Detect which cell encompasses the target text, then output its [x, y] center coordinate. 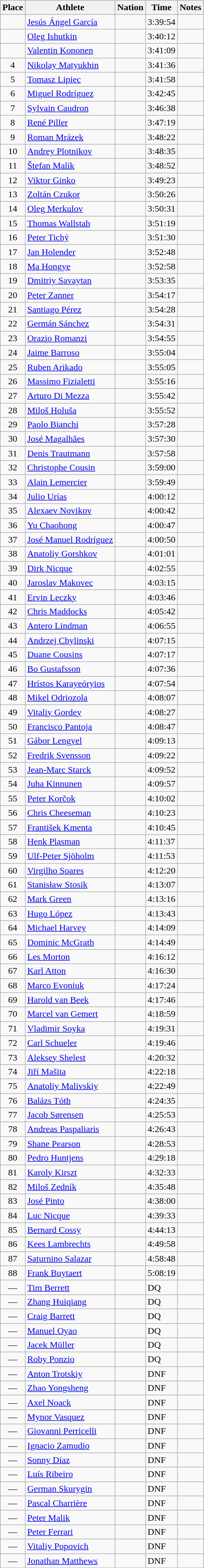
80 [13, 1158]
48 [13, 698]
64 [13, 928]
4:02:55 [162, 568]
29 [13, 425]
60 [13, 870]
4:07:36 [162, 669]
4:11:37 [162, 841]
3:42:45 [162, 94]
4:00:12 [162, 496]
4:07:15 [162, 640]
50 [13, 727]
Jacob Sørensen [70, 1115]
66 [13, 957]
3:54:17 [162, 295]
Anton Trotskiy [70, 1374]
Alain Lemercier [70, 482]
42 [13, 611]
Andrzej Chylinski [70, 640]
Andreas Paspaliaris [70, 1129]
41 [13, 597]
Bernard Cossy [70, 1230]
Kees Lambrechts [70, 1244]
71 [13, 1028]
Balázs Tóth [70, 1101]
Aleksey Shelest [70, 1057]
4:39:33 [162, 1215]
69 [13, 1000]
27 [13, 396]
German Skurygin [70, 1489]
4:07:17 [162, 655]
4:17:46 [162, 1000]
Roman Mrázek [70, 137]
24 [13, 353]
61 [13, 885]
52 [13, 755]
Miloš Zedník [70, 1187]
33 [13, 482]
Juha Kinnunen [70, 784]
Viktor Ginko [70, 180]
4:12:20 [162, 870]
3:59:49 [162, 482]
4:19:31 [162, 1028]
4:13:43 [162, 914]
75 [13, 1086]
Ruben Arikado [70, 367]
3:50:31 [162, 209]
Notes [190, 8]
20 [13, 295]
4:09:22 [162, 755]
Dirk Nicque [70, 568]
3:55:16 [162, 381]
4:16:30 [162, 971]
Julio Urías [70, 496]
4:03:46 [162, 597]
74 [13, 1072]
4:58:48 [162, 1259]
Oleg Ishutkin [70, 36]
83 [13, 1201]
28 [13, 410]
67 [13, 971]
65 [13, 942]
Sonny Díaz [70, 1460]
Miloš Holuša [70, 410]
František Kmenta [70, 827]
4:09:13 [162, 741]
5 [13, 79]
10 [13, 151]
55 [13, 798]
3:46:38 [162, 108]
Duane Cousins [70, 655]
Valentin Kononen [70, 51]
Ignacio Zamudio [70, 1446]
86 [13, 1244]
Peter Zanner [70, 295]
Sylvain Caudron [70, 108]
4:16:12 [162, 957]
58 [13, 841]
49 [13, 712]
Virgilho Soares [70, 870]
4:00:42 [162, 511]
Tim Berrett [70, 1287]
46 [13, 669]
4:10:23 [162, 813]
56 [13, 813]
3:48:52 [162, 165]
4:05:42 [162, 611]
81 [13, 1172]
4:07:54 [162, 683]
4:32:33 [162, 1172]
Place [13, 8]
Zhang Huiqiang [70, 1302]
14 [13, 209]
Alexaev Novikov [70, 511]
Fredrik Svensson [70, 755]
44 [13, 640]
3:40:12 [162, 36]
7 [13, 108]
11 [13, 165]
Andrey Plotnikov [70, 151]
4:08:47 [162, 727]
Luís Ribeiro [70, 1474]
22 [13, 324]
4:01:01 [162, 554]
3:55:52 [162, 410]
Jesús Ángel García [70, 22]
70 [13, 1014]
4:14:09 [162, 928]
34 [13, 496]
31 [13, 453]
4:00:47 [162, 525]
Craig Barrett [70, 1316]
Shane Pearson [70, 1144]
4:25:53 [162, 1115]
Marco Evoniuk [70, 985]
Michael Harvey [70, 928]
3:41:36 [162, 65]
Denis Trautmann [70, 453]
85 [13, 1230]
3:57:58 [162, 453]
José Manuel Rodríguez [70, 540]
12 [13, 180]
87 [13, 1259]
3:51:19 [162, 223]
Dominic McGrath [70, 942]
Time [162, 8]
4:14:49 [162, 942]
Germán Sánchez [70, 324]
3:48:35 [162, 151]
Peter Malik [70, 1517]
Chris Cheeseman [70, 813]
Ulf-Peter Sjöholm [70, 856]
Henk Plasman [70, 841]
8 [13, 122]
Zoltán Czukor [70, 195]
39 [13, 568]
Athlete [70, 8]
José Magalhães [70, 439]
47 [13, 683]
53 [13, 770]
Roby Ponzio [70, 1359]
Antero Lindman [70, 626]
Pedro Huntjens [70, 1158]
19 [13, 281]
Zhao Yongsheng [70, 1388]
54 [13, 784]
68 [13, 985]
36 [13, 525]
32 [13, 468]
Jaime Barroso [70, 353]
Luc Nicque [70, 1215]
3:52:58 [162, 266]
Thomas Wallstab [70, 223]
3:54:31 [162, 324]
3:48:22 [162, 137]
37 [13, 540]
Les Morton [70, 957]
3:54:55 [162, 338]
59 [13, 856]
78 [13, 1129]
Giovanni Perricelli [70, 1431]
Peter Ferrari [70, 1532]
6 [13, 94]
4:38:00 [162, 1201]
38 [13, 554]
4:22:49 [162, 1086]
72 [13, 1043]
3:57:30 [162, 439]
30 [13, 439]
51 [13, 741]
Nation [130, 8]
88 [13, 1273]
26 [13, 381]
Santiago Pérez [70, 309]
Karl Atton [70, 971]
4:11:53 [162, 856]
35 [13, 511]
21 [13, 309]
3:41:58 [162, 79]
Harold van Beek [70, 1000]
Axel Noack [70, 1403]
3:47:19 [162, 122]
63 [13, 914]
Stanisław Stosik [70, 885]
79 [13, 1144]
4:17:24 [162, 985]
25 [13, 367]
43 [13, 626]
Ervin Leczky [70, 597]
3:55:04 [162, 353]
3:52:48 [162, 252]
Mark Green [70, 899]
23 [13, 338]
4:35:48 [162, 1187]
Orazio Romanzi [70, 338]
Chris Maddocks [70, 611]
3:53:35 [162, 281]
4 [13, 65]
Mynor Vasquez [70, 1417]
4:09:52 [162, 770]
4:00:50 [162, 540]
73 [13, 1057]
4:10:02 [162, 798]
Pascal Charrière [70, 1503]
Vitaliy Popovich [70, 1546]
9 [13, 137]
17 [13, 252]
4:09:57 [162, 784]
57 [13, 827]
3:41:09 [162, 51]
Nikolay Matyukhin [70, 65]
Ma Hongye [70, 266]
Marcel van Gemert [70, 1014]
4:22:18 [162, 1072]
Christophe Cousin [70, 468]
4:10:45 [162, 827]
Vitaliy Gordey [70, 712]
Yu Chaohong [70, 525]
Peter Tichý [70, 238]
16 [13, 238]
3:54:28 [162, 309]
62 [13, 899]
Anatoliy Malivskiy [70, 1086]
Mikel Odriozola [70, 698]
Jacek Müller [70, 1345]
5:08:19 [162, 1273]
3:55:42 [162, 396]
José Pinto [70, 1201]
84 [13, 1215]
3:59:00 [162, 468]
René Piller [70, 122]
Karoly Kirszt [70, 1172]
76 [13, 1101]
Saturnino Salazar [70, 1259]
Jan Holender [70, 252]
Arturo Di Mezza [70, 396]
4:44:13 [162, 1230]
15 [13, 223]
3:39:54 [162, 22]
4:08:07 [162, 698]
4:24:35 [162, 1101]
Jean-Marc Starck [70, 770]
Hugo López [70, 914]
Štefan Malík [70, 165]
4:08:27 [162, 712]
4:18:59 [162, 1014]
Dmitriy Savaytan [70, 281]
4:13:16 [162, 899]
Tomasz Lipiec [70, 79]
Carl Schueler [70, 1043]
3:50:26 [162, 195]
40 [13, 583]
3:49:23 [162, 180]
77 [13, 1115]
Paolo Bianchi [70, 425]
4:13:07 [162, 885]
Manuel Oyao [70, 1330]
Bo Gustafsson [70, 669]
4:03:15 [162, 583]
45 [13, 655]
4:19:46 [162, 1043]
4:49:58 [162, 1244]
82 [13, 1187]
3:55:05 [162, 367]
18 [13, 266]
Oleg Merkulov [70, 209]
Miguel Rodríguez [70, 94]
4:28:53 [162, 1144]
4:20:32 [162, 1057]
Hrístos Karayeóryios [70, 683]
3:51:30 [162, 238]
Francisco Pantoja [70, 727]
Jonathan Matthews [70, 1561]
Jiří Mašita [70, 1072]
3:57:28 [162, 425]
Peter Korčok [70, 798]
4:26:43 [162, 1129]
Massimo Fizialetti [70, 381]
Frank Buytaert [70, 1273]
Anatoliy Gorshkov [70, 554]
Jaroslav Makovec [70, 583]
4:06:55 [162, 626]
4:29:18 [162, 1158]
13 [13, 195]
Gábor Lengyel [70, 741]
Vladimir Soyka [70, 1028]
